For the text-containing cell, return its midpoint in (X, Y) coordinate format. 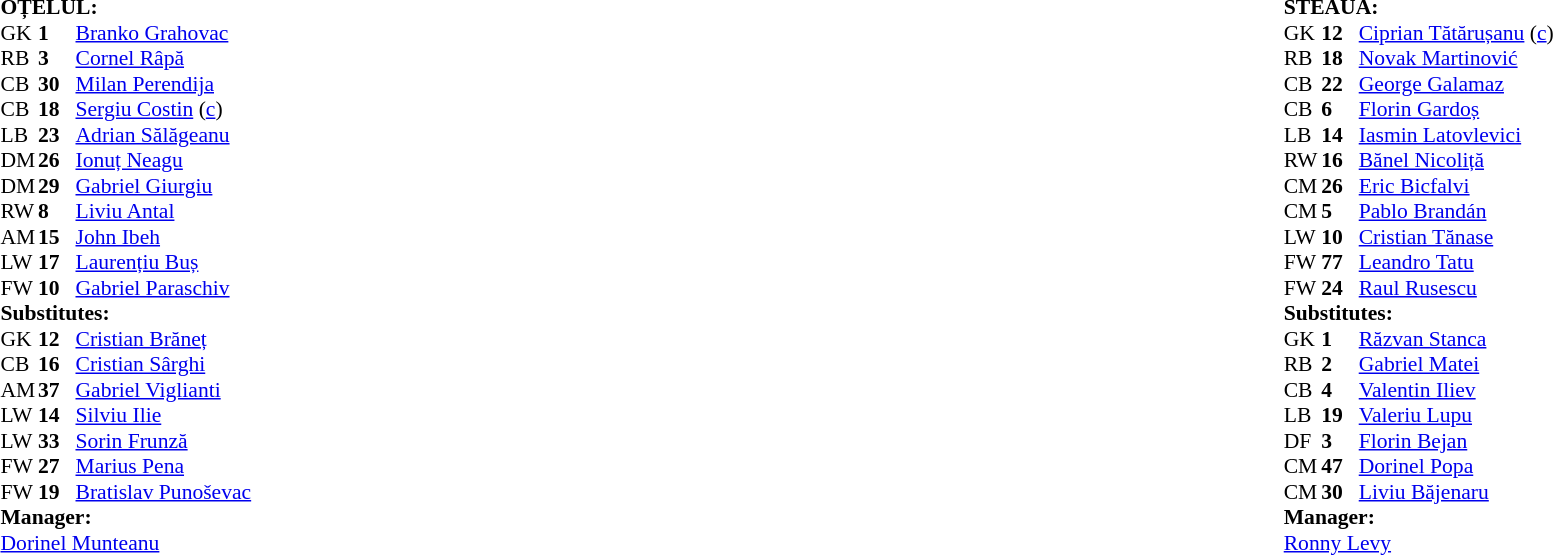
Bratislav Punoševac (164, 492)
Silviu Ilie (164, 415)
Ionuț Neagu (164, 161)
Laurențiu Buș (164, 263)
4 (1340, 390)
8 (57, 211)
23 (57, 135)
DF (1303, 441)
Gabriel Giurgiu (164, 186)
27 (57, 467)
Branko Grahovac (164, 33)
Cornel Râpă (164, 59)
37 (57, 390)
5 (1340, 211)
Manager: (126, 517)
Sergiu Costin (c) (164, 109)
Substitutes: (126, 313)
Liviu Antal (164, 211)
22 (1340, 84)
Marius Pena (164, 467)
Milan Perendija (164, 84)
17 (57, 263)
Cristian Brăneț (164, 339)
Cristian Sârghi (164, 365)
15 (57, 237)
Gabriel Paraschiv (164, 288)
6 (1340, 109)
77 (1340, 263)
2 (1340, 365)
24 (1340, 288)
33 (57, 441)
John Ibeh (164, 237)
Sorin Frunză (164, 441)
Gabriel Viglianti (164, 390)
29 (57, 186)
Adrian Sălăgeanu (164, 135)
47 (1340, 467)
